Identify which cell holds the provided text, then report its (x, y) central coordinate. 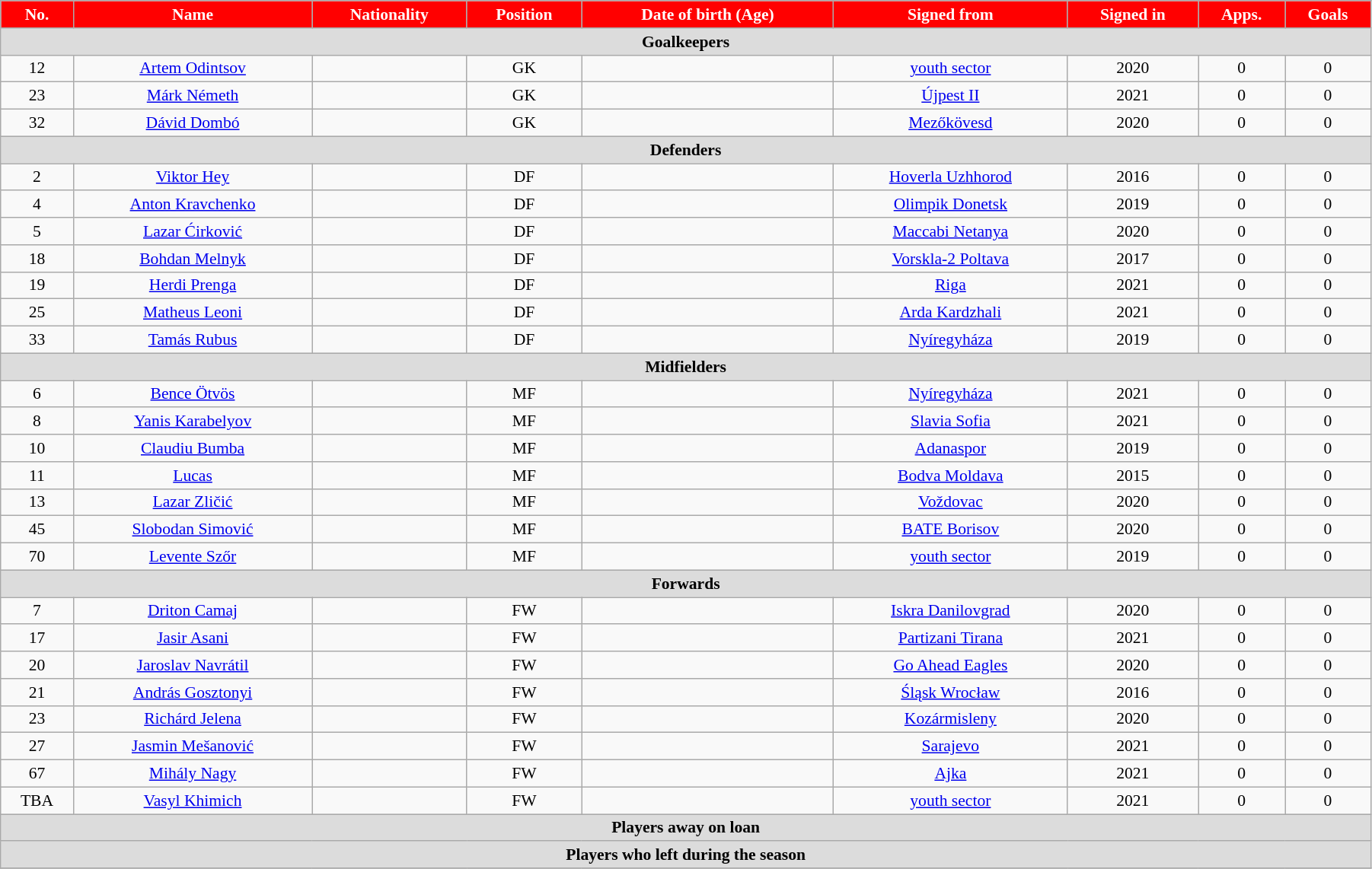
19 (37, 285)
67 (37, 774)
Újpest II (950, 96)
Voždovac (950, 502)
Bodva Moldava (950, 476)
Ajka (950, 774)
Levente Szőr (193, 557)
Claudiu Bumba (193, 448)
András Gosztonyi (193, 692)
Goals (1328, 14)
Forwards (686, 584)
6 (37, 394)
Jaroslav Navrátil (193, 665)
Arda Kardzhali (950, 313)
27 (37, 746)
12 (37, 68)
Richárd Jelena (193, 719)
Jasir Asani (193, 638)
Lucas (193, 476)
13 (37, 502)
Slavia Sofia (950, 422)
11 (37, 476)
Nationality (390, 14)
Lazar Zličić (193, 502)
32 (37, 123)
Dávid Dombó (193, 123)
10 (37, 448)
21 (37, 692)
20 (37, 665)
Players who left during the season (686, 855)
Players away on loan (686, 828)
Date of birth (Age) (708, 14)
5 (37, 231)
17 (37, 638)
BATE Borisov (950, 530)
Herdi Prenga (193, 285)
Partizani Tirana (950, 638)
Anton Kravchenko (193, 205)
Defenders (686, 150)
Position (524, 14)
No. (37, 14)
Riga (950, 285)
2 (37, 177)
Mezőkövesd (950, 123)
Tamás Rubus (193, 340)
Bence Ötvös (193, 394)
Jasmin Mešanović (193, 746)
Adanaspor (950, 448)
Bohdan Melnyk (193, 259)
Matheus Leoni (193, 313)
Maccabi Netanya (950, 231)
7 (37, 611)
4 (37, 205)
8 (37, 422)
Vasyl Khimich (193, 801)
TBA (37, 801)
Vorskla-2 Poltava (950, 259)
Goalkeepers (686, 42)
Yanis Karabelyov (193, 422)
18 (37, 259)
Lazar Ćirković (193, 231)
33 (37, 340)
Sarajevo (950, 746)
45 (37, 530)
2017 (1133, 259)
Go Ahead Eagles (950, 665)
Signed in (1133, 14)
Driton Camaj (193, 611)
Apps. (1242, 14)
Iskra Danilovgrad (950, 611)
2015 (1133, 476)
Name (193, 14)
Hoverla Uzhhorod (950, 177)
Márk Németh (193, 96)
Signed from (950, 14)
70 (37, 557)
Olimpik Donetsk (950, 205)
Viktor Hey (193, 177)
Slobodan Simović (193, 530)
Artem Odintsov (193, 68)
Mihály Nagy (193, 774)
Śląsk Wrocław (950, 692)
25 (37, 313)
Midfielders (686, 367)
Kozármisleny (950, 719)
